Locate the cell with the specified text and output its (X, Y) center coordinate. 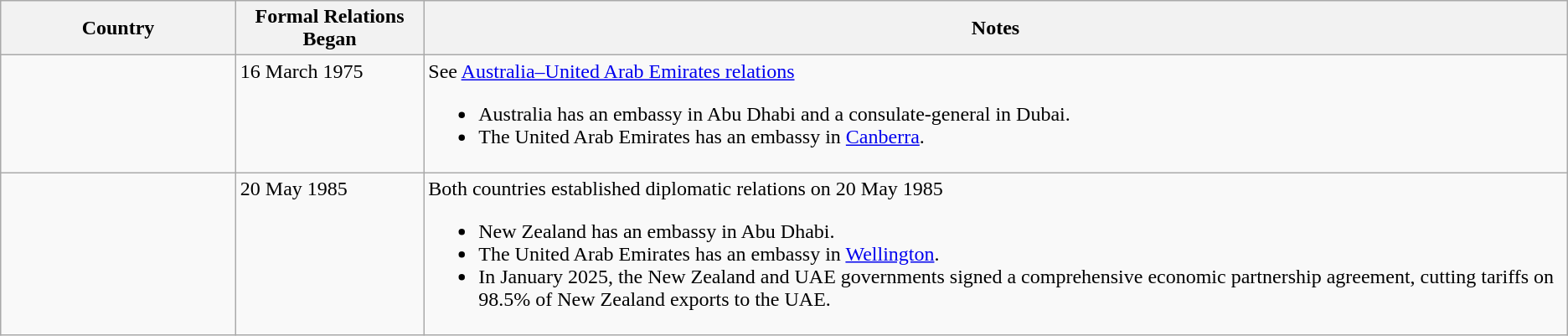
20 May 1985 (329, 254)
Notes (995, 28)
Country (119, 28)
16 March 1975 (329, 114)
Formal Relations Began (329, 28)
